Provide the [X, Y] coordinate of the cell's center where the given text is located.  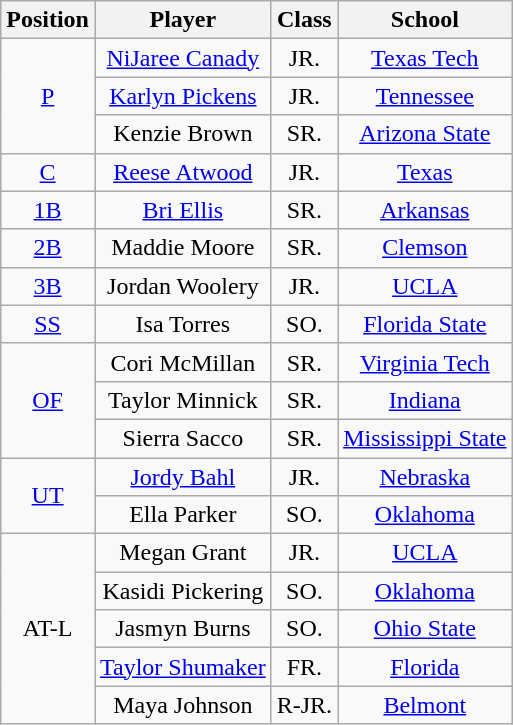
Megan Grant [182, 553]
Ella Parker [182, 515]
School [425, 20]
Karlyn Pickens [182, 96]
Florida [425, 667]
Nebraska [425, 477]
Jasmyn Burns [182, 629]
P [48, 96]
Arizona State [425, 134]
Tennessee [425, 96]
AT-L [48, 629]
Taylor Shumaker [182, 667]
Sierra Sacco [182, 438]
Maddie Moore [182, 248]
NiJaree Canady [182, 58]
Indiana [425, 400]
2B [48, 248]
Class [304, 20]
Taylor Minnick [182, 400]
C [48, 172]
1B [48, 210]
Kasidi Pickering [182, 591]
Ohio State [425, 629]
Player [182, 20]
UT [48, 496]
Reese Atwood [182, 172]
Kenzie Brown [182, 134]
3B [48, 286]
Cori McMillan [182, 362]
Clemson [425, 248]
Belmont [425, 705]
Arkansas [425, 210]
R-JR. [304, 705]
Texas [425, 172]
Maya Johnson [182, 705]
Isa Torres [182, 324]
Jordan Woolery [182, 286]
Position [48, 20]
FR. [304, 667]
SS [48, 324]
Virginia Tech [425, 362]
Bri Ellis [182, 210]
Jordy Bahl [182, 477]
OF [48, 400]
Texas Tech [425, 58]
Florida State [425, 324]
Mississippi State [425, 438]
